Capture the cell that displays the provided text and extract its (x, y) central coordinate. 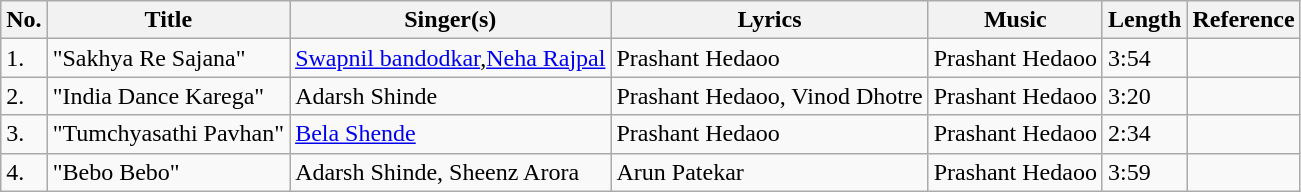
4. (24, 172)
Swapnil bandodkar,Neha Rajpal (450, 58)
Arun Patekar (770, 172)
"Sakhya Re Sajana" (168, 58)
Title (168, 20)
Adarsh Shinde (450, 96)
3:59 (1144, 172)
3:54 (1144, 58)
Music (1015, 20)
2:34 (1144, 134)
3. (24, 134)
Bela Shende (450, 134)
2. (24, 96)
"India Dance Karega" (168, 96)
No. (24, 20)
"Tumchyasathi Pavhan" (168, 134)
Length (1144, 20)
"Bebo Bebo" (168, 172)
Singer(s) (450, 20)
3:20 (1144, 96)
1. (24, 58)
Prashant Hedaoo, Vinod Dhotre (770, 96)
Reference (1244, 20)
Adarsh Shinde, Sheenz Arora (450, 172)
Lyrics (770, 20)
